Capture the cell that displays the provided text and extract its [x, y] central coordinate. 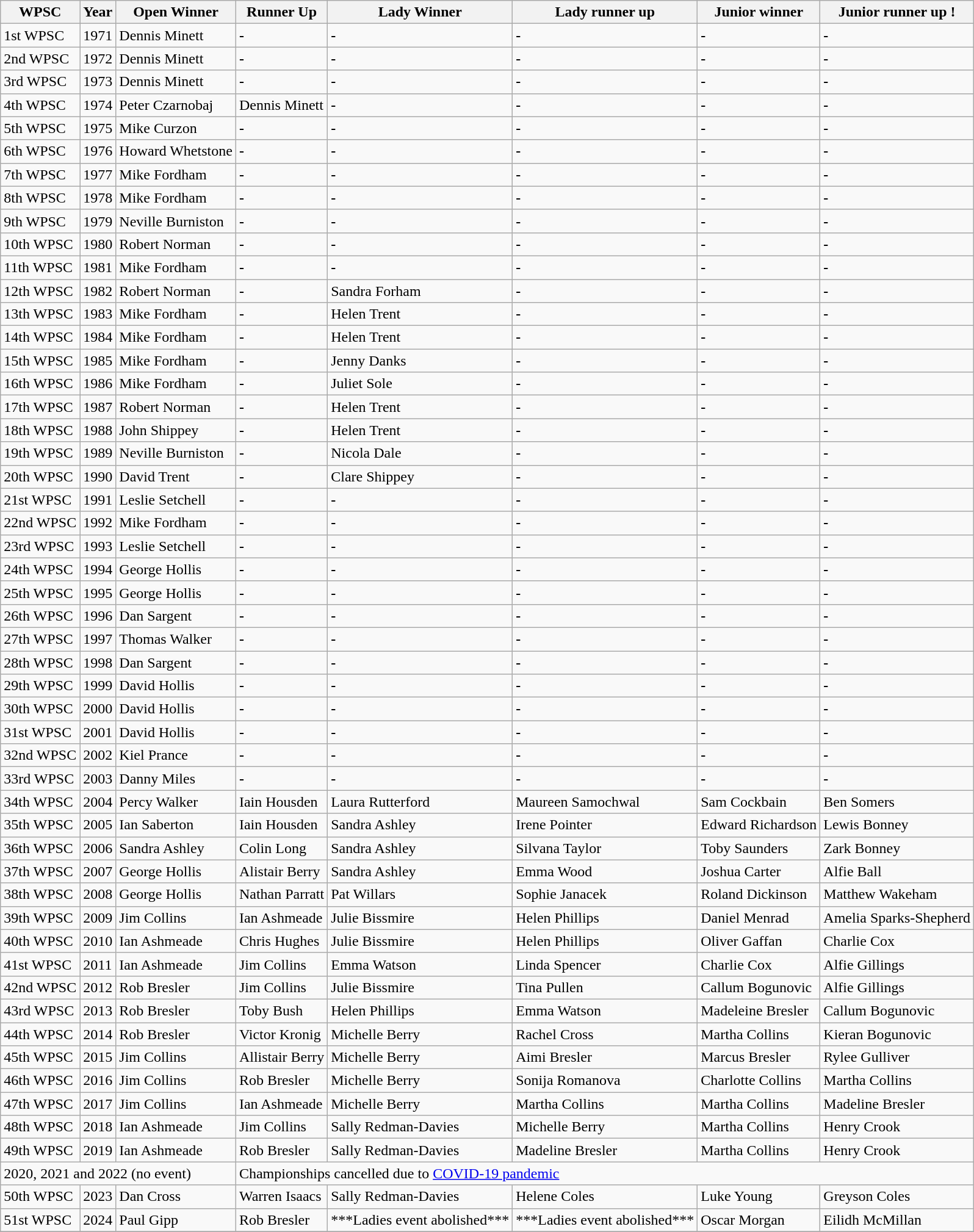
29th WPSC [40, 686]
30th WPSC [40, 709]
Linda Spencer [605, 964]
21st WPSC [40, 500]
Mike Curzon [176, 128]
2017 [98, 1104]
1990 [98, 477]
Madeleine Bresler [759, 1010]
39th WPSC [40, 918]
John Shippey [176, 430]
1971 [98, 35]
50th WPSC [40, 1197]
Victor Kronig [281, 1034]
Lady runner up [605, 12]
2001 [98, 732]
Silvana Taylor [605, 848]
1982 [98, 291]
19th WPSC [40, 453]
Clare Shippey [420, 477]
1991 [98, 500]
Championships cancelled due to COVID-19 pandemic [604, 1173]
1980 [98, 244]
2005 [98, 825]
Juliet Sole [420, 384]
Pat Willars [420, 895]
34th WPSC [40, 802]
16th WPSC [40, 384]
25th WPSC [40, 593]
2004 [98, 802]
12th WPSC [40, 291]
1984 [98, 337]
36th WPSC [40, 848]
1998 [98, 662]
9th WPSC [40, 221]
Nicola Dale [420, 453]
2000 [98, 709]
1995 [98, 593]
Toby Bush [281, 1010]
Joshua Carter [759, 871]
49th WPSC [40, 1150]
13th WPSC [40, 314]
2013 [98, 1010]
2023 [98, 1197]
Kiel Prance [176, 755]
Chris Hughes [281, 941]
Matthew Wakeham [897, 895]
28th WPSC [40, 662]
10th WPSC [40, 244]
1975 [98, 128]
Laura Rutterford [420, 802]
Emma Wood [605, 871]
2007 [98, 871]
18th WPSC [40, 430]
Peter Czarnobaj [176, 105]
2020, 2021 and 2022 (no event) [118, 1173]
Sam Cockbain [759, 802]
2016 [98, 1081]
38th WPSC [40, 895]
2nd WPSC [40, 59]
33rd WPSC [40, 779]
2019 [98, 1150]
2003 [98, 779]
Marcus Bresler [759, 1057]
1985 [98, 361]
Ben Somers [897, 802]
Greyson Coles [897, 1197]
2009 [98, 918]
47th WPSC [40, 1104]
Sophie Janacek [605, 895]
11th WPSC [40, 267]
Colin Long [281, 848]
37th WPSC [40, 871]
Maureen Samochwal [605, 802]
Howard Whetstone [176, 151]
Rachel Cross [605, 1034]
14th WPSC [40, 337]
8th WPSC [40, 198]
3rd WPSC [40, 82]
Roland Dickinson [759, 895]
1972 [98, 59]
26th WPSC [40, 616]
7th WPSC [40, 175]
5th WPSC [40, 128]
1973 [98, 82]
1999 [98, 686]
23rd WPSC [40, 546]
41st WPSC [40, 964]
Year [98, 12]
6th WPSC [40, 151]
Edward Richardson [759, 825]
Dan Cross [176, 1197]
Ian Saberton [176, 825]
1st WPSC [40, 35]
45th WPSC [40, 1057]
Aimi Bresler [605, 1057]
1978 [98, 198]
1987 [98, 407]
2006 [98, 848]
Helene Coles [605, 1197]
Irene Pointer [605, 825]
Open Winner [176, 12]
Eilidh McMillan [897, 1220]
Warren Isaacs [281, 1197]
2002 [98, 755]
2012 [98, 987]
Sandra Forham [420, 291]
27th WPSC [40, 639]
2014 [98, 1034]
Sonija Romanova [605, 1081]
1981 [98, 267]
40th WPSC [40, 941]
32nd WPSC [40, 755]
20th WPSC [40, 477]
4th WPSC [40, 105]
Junior winner [759, 12]
46th WPSC [40, 1081]
2018 [98, 1127]
17th WPSC [40, 407]
2024 [98, 1220]
Runner Up [281, 12]
1974 [98, 105]
Alfie Ball [897, 871]
1976 [98, 151]
2008 [98, 895]
Jenny Danks [420, 361]
Danny Miles [176, 779]
2015 [98, 1057]
David Trent [176, 477]
1986 [98, 384]
Charlotte Collins [759, 1081]
44th WPSC [40, 1034]
1992 [98, 523]
51st WPSC [40, 1220]
15th WPSC [40, 361]
Amelia Sparks-Shepherd [897, 918]
1996 [98, 616]
1983 [98, 314]
1989 [98, 453]
1993 [98, 546]
Luke Young [759, 1197]
WPSC [40, 12]
1977 [98, 175]
42nd WPSC [40, 987]
Kieran Bogunovic [897, 1034]
Tina Pullen [605, 987]
2010 [98, 941]
35th WPSC [40, 825]
43rd WPSC [40, 1010]
31st WPSC [40, 732]
Alistair Berry [281, 871]
Toby Saunders [759, 848]
2011 [98, 964]
24th WPSC [40, 569]
1997 [98, 639]
22nd WPSC [40, 523]
48th WPSC [40, 1127]
Paul Gipp [176, 1220]
Allistair Berry [281, 1057]
Nathan Parratt [281, 895]
Thomas Walker [176, 639]
Junior runner up ! [897, 12]
Percy Walker [176, 802]
Daniel Menrad [759, 918]
Lady Winner [420, 12]
1994 [98, 569]
1988 [98, 430]
Zark Bonney [897, 848]
Oscar Morgan [759, 1220]
1979 [98, 221]
Lewis Bonney [897, 825]
Oliver Gaffan [759, 941]
Rylee Gulliver [897, 1057]
